Capture the cell that displays the provided text and extract its [X, Y] central coordinate. 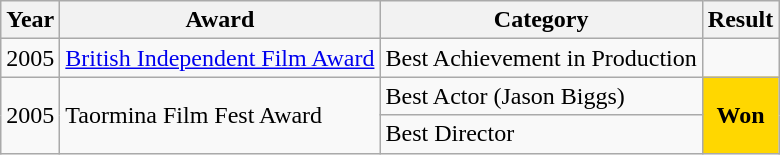
Award [220, 20]
Won [740, 115]
Result [740, 20]
Best Director [541, 134]
Category [541, 20]
Taormina Film Fest Award [220, 115]
Year [30, 20]
British Independent Film Award [220, 58]
Best Achievement in Production [541, 58]
Best Actor (Jason Biggs) [541, 96]
